Provide the [X, Y] coordinate of the cell's center where the given text is located.  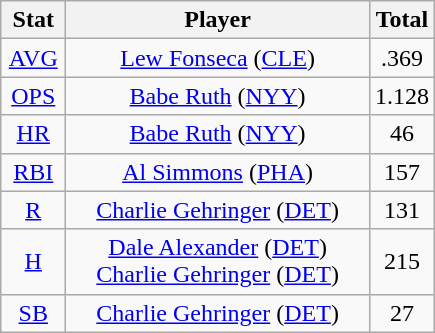
H [34, 262]
131 [402, 210]
Player [218, 20]
46 [402, 134]
Lew Fonseca (CLE) [218, 58]
27 [402, 313]
AVG [34, 58]
Stat [34, 20]
157 [402, 172]
Al Simmons (PHA) [218, 172]
.369 [402, 58]
HR [34, 134]
1.128 [402, 96]
215 [402, 262]
Total [402, 20]
Dale Alexander (DET)Charlie Gehringer (DET) [218, 262]
OPS [34, 96]
SB [34, 313]
R [34, 210]
RBI [34, 172]
